From the cell containing the given text, extract its center point as (x, y) coordinate. 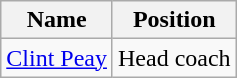
Clint Peay (57, 58)
Name (57, 20)
Head coach (174, 58)
Position (174, 20)
